Pinpoint the cell where the given text exists, returning its (X, Y) midpoint coordinate. 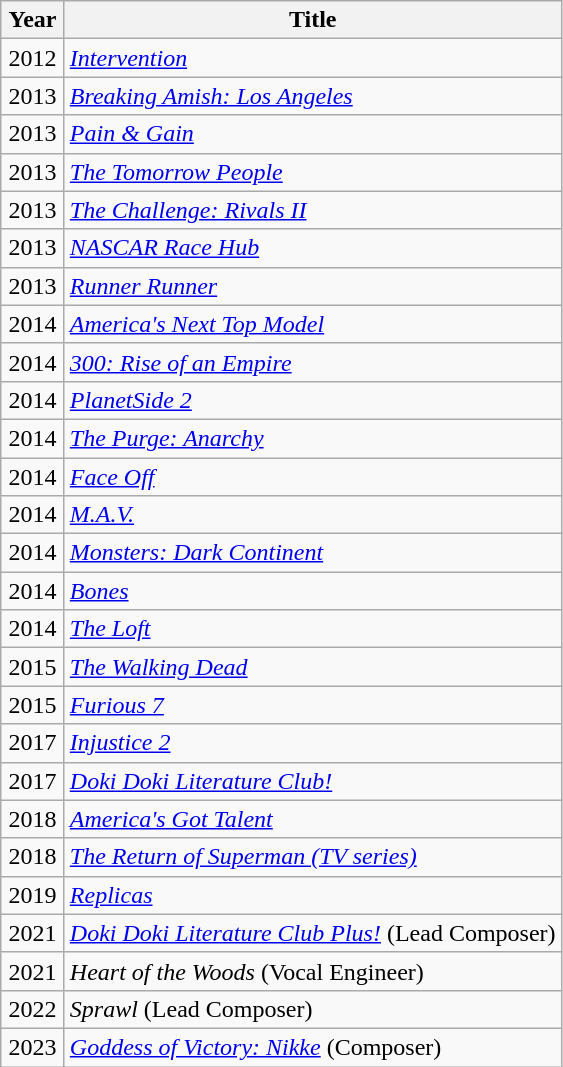
Sprawl (Lead Composer) (312, 1009)
Runner Runner (312, 286)
The Loft (312, 629)
The Challenge: Rivals II (312, 210)
2022 (33, 1009)
Intervention (312, 58)
Injustice 2 (312, 743)
Heart of the Woods (Vocal Engineer) (312, 971)
Doki Doki Literature Club Plus! (Lead Composer) (312, 933)
The Purge: Anarchy (312, 438)
Doki Doki Literature Club! (312, 781)
NASCAR Race Hub (312, 248)
Monsters: Dark Continent (312, 553)
2012 (33, 58)
The Walking Dead (312, 667)
Replicas (312, 895)
Title (312, 20)
Pain & Gain (312, 134)
Bones (312, 591)
America's Got Talent (312, 819)
2023 (33, 1047)
Goddess of Victory: Nikke (Composer) (312, 1047)
Year (33, 20)
PlanetSide 2 (312, 400)
America's Next Top Model (312, 324)
The Return of Superman (TV series) (312, 857)
300: Rise of an Empire (312, 362)
Face Off (312, 477)
M.A.V. (312, 515)
2019 (33, 895)
Breaking Amish: Los Angeles (312, 96)
Furious 7 (312, 705)
The Tomorrow People (312, 172)
